Pinpoint the cell where the given text exists, returning its (X, Y) midpoint coordinate. 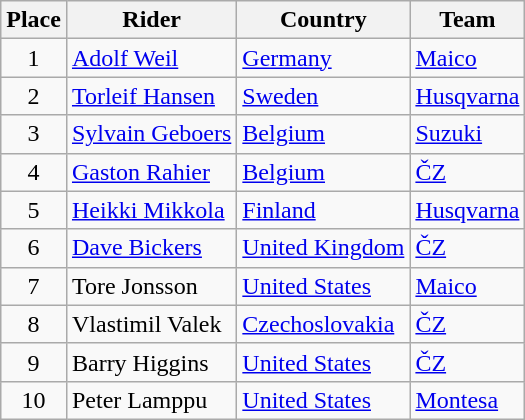
8 (34, 324)
3 (34, 134)
Sylvain Geboers (151, 134)
2 (34, 96)
Germany (324, 58)
Adolf Weil (151, 58)
United Kingdom (324, 248)
Suzuki (468, 134)
Tore Jonsson (151, 286)
5 (34, 210)
Czechoslovakia (324, 324)
Finland (324, 210)
Sweden (324, 96)
10 (34, 400)
Rider (151, 20)
Peter Lamppu (151, 400)
Dave Bickers (151, 248)
6 (34, 248)
Team (468, 20)
Montesa (468, 400)
Torleif Hansen (151, 96)
Heikki Mikkola (151, 210)
Gaston Rahier (151, 172)
Country (324, 20)
7 (34, 286)
4 (34, 172)
9 (34, 362)
Vlastimil Valek (151, 324)
1 (34, 58)
Place (34, 20)
Barry Higgins (151, 362)
